Extract the [X, Y] coordinate from the center of the cell holding the provided text.  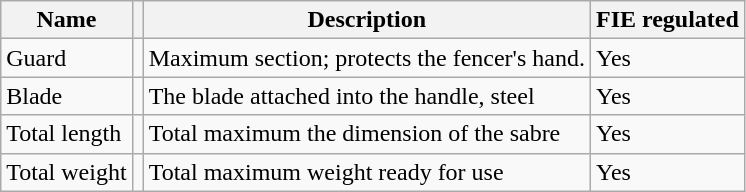
Description [366, 20]
Guard [66, 58]
Total weight [66, 172]
The blade attached into the handle, steel [366, 96]
Total maximum weight ready for use [366, 172]
Maximum section; protects the fencer's hand. [366, 58]
Total maximum the dimension of the sabre [366, 134]
Total length [66, 134]
Name [66, 20]
FIE regulated [667, 20]
Blade [66, 96]
